Output the (X, Y) coordinate of the center of the cell containing the given text.  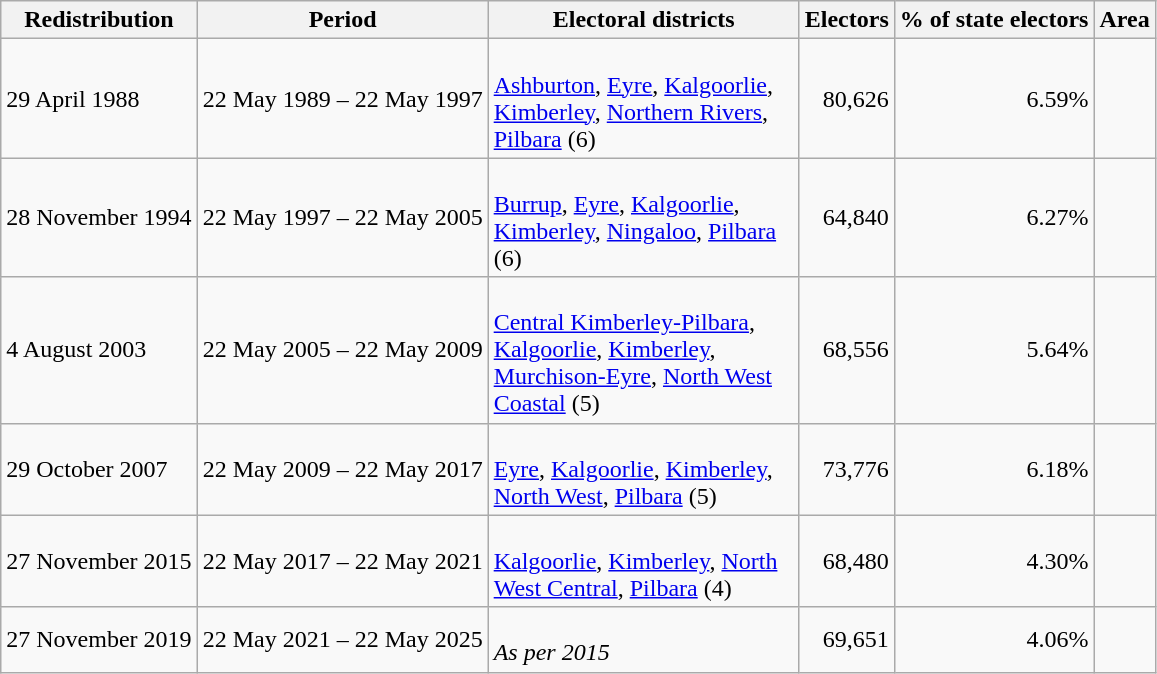
29 April 1988 (99, 98)
As per 2015 (644, 640)
4.06% (994, 640)
Area (1124, 20)
22 May 1997 – 22 May 2005 (342, 218)
4 August 2003 (99, 350)
73,776 (846, 469)
68,480 (846, 561)
22 May 2005 – 22 May 2009 (342, 350)
6.59% (994, 98)
5.64% (994, 350)
28 November 1994 (99, 218)
4.30% (994, 561)
Electors (846, 20)
Ashburton, Eyre, Kalgoorlie, Kimberley, Northern Rivers, Pilbara (6) (644, 98)
27 November 2019 (99, 640)
80,626 (846, 98)
% of state electors (994, 20)
Eyre, Kalgoorlie, Kimberley, North West, Pilbara (5) (644, 469)
22 May 1989 – 22 May 1997 (342, 98)
69,651 (846, 640)
22 May 2017 – 22 May 2021 (342, 561)
Electoral districts (644, 20)
68,556 (846, 350)
27 November 2015 (99, 561)
64,840 (846, 218)
Burrup, Eyre, Kalgoorlie, Kimberley, Ningaloo, Pilbara (6) (644, 218)
Central Kimberley-Pilbara, Kalgoorlie, Kimberley, Murchison-Eyre, North West Coastal (5) (644, 350)
Redistribution (99, 20)
Kalgoorlie, Kimberley, North West Central, Pilbara (4) (644, 561)
6.27% (994, 218)
Period (342, 20)
22 May 2009 – 22 May 2017 (342, 469)
22 May 2021 – 22 May 2025 (342, 640)
29 October 2007 (99, 469)
6.18% (994, 469)
